Extract the [X, Y] coordinate from the center of the cell holding the provided text.  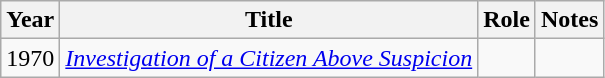
Title [269, 20]
1970 [30, 58]
Investigation of a Citizen Above Suspicion [269, 58]
Role [507, 20]
Notes [569, 20]
Year [30, 20]
